Detect which cell encompasses the target text, then output its (X, Y) center coordinate. 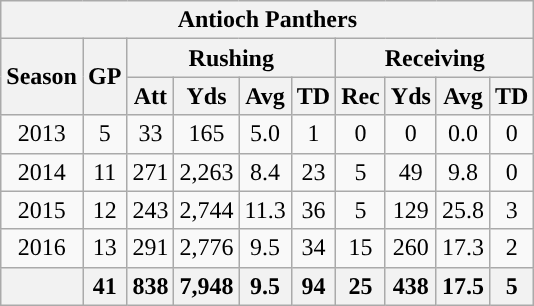
13 (104, 248)
1 (313, 134)
271 (150, 172)
2014 (42, 172)
11 (104, 172)
25 (361, 286)
17.3 (462, 248)
2,263 (206, 172)
Antioch Panthers (268, 20)
2013 (42, 134)
94 (313, 286)
243 (150, 210)
2,776 (206, 248)
Rushing (232, 58)
15 (361, 248)
Season (42, 77)
2,744 (206, 210)
260 (410, 248)
2015 (42, 210)
17.5 (462, 286)
Att (150, 96)
Rec (361, 96)
11.3 (265, 210)
36 (313, 210)
2 (511, 248)
25.8 (462, 210)
838 (150, 286)
438 (410, 286)
49 (410, 172)
8.4 (265, 172)
Receiving (435, 58)
41 (104, 286)
3 (511, 210)
2016 (42, 248)
129 (410, 210)
0.0 (462, 134)
33 (150, 134)
GP (104, 77)
34 (313, 248)
165 (206, 134)
291 (150, 248)
12 (104, 210)
9.8 (462, 172)
7,948 (206, 286)
23 (313, 172)
5.0 (265, 134)
